Identify which cell holds the provided text, then report its (X, Y) central coordinate. 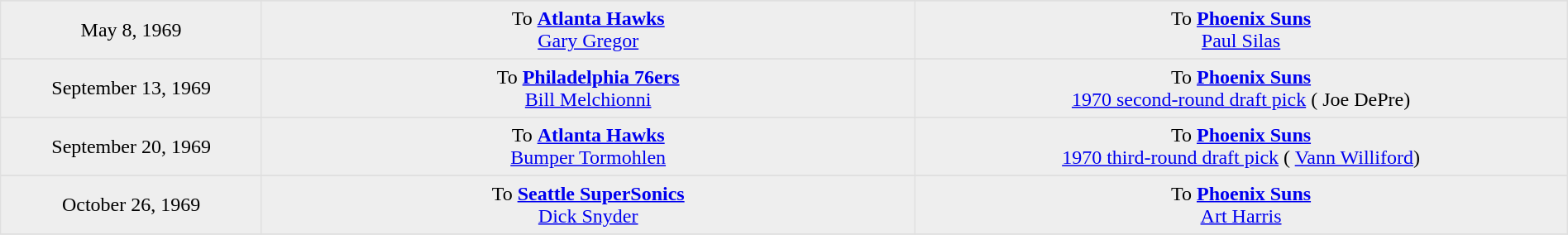
To Phoenix Suns1970 third-round draft pick ( Vann Williford) (1241, 146)
To Atlanta Hawks Bumper Tormohlen (587, 146)
September 13, 1969 (131, 88)
May 8, 1969 (131, 30)
September 20, 1969 (131, 146)
October 26, 1969 (131, 204)
To Phoenix Suns1970 second-round draft pick ( Joe DePre) (1241, 88)
To Seattle SuperSonics Dick Snyder (587, 204)
To Atlanta Hawks Gary Gregor (587, 30)
To Philadelphia 76ers Bill Melchionni (587, 88)
To Phoenix Suns Art Harris (1241, 204)
To Phoenix Suns Paul Silas (1241, 30)
